Capture the cell that displays the provided text and extract its (x, y) central coordinate. 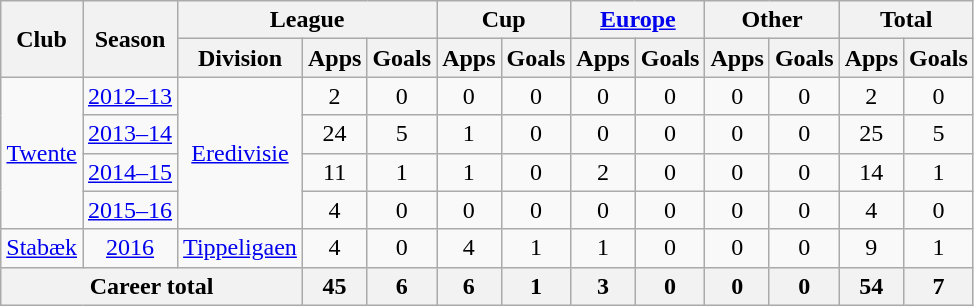
7 (939, 286)
Club (42, 39)
League (308, 20)
2014–15 (130, 172)
2016 (130, 248)
Season (130, 39)
Stabæk (42, 248)
9 (871, 248)
2013–14 (130, 134)
11 (334, 172)
25 (871, 134)
Total (906, 20)
54 (871, 286)
Twente (42, 153)
2012–13 (130, 96)
Tippeligaen (240, 248)
Cup (504, 20)
14 (871, 172)
Europe (638, 20)
24 (334, 134)
2015–16 (130, 210)
Career total (152, 286)
45 (334, 286)
Other (772, 20)
Eredivisie (240, 153)
Division (240, 58)
3 (603, 286)
